Return the [X, Y] coordinate for the center point of the cell that contains the specified text.  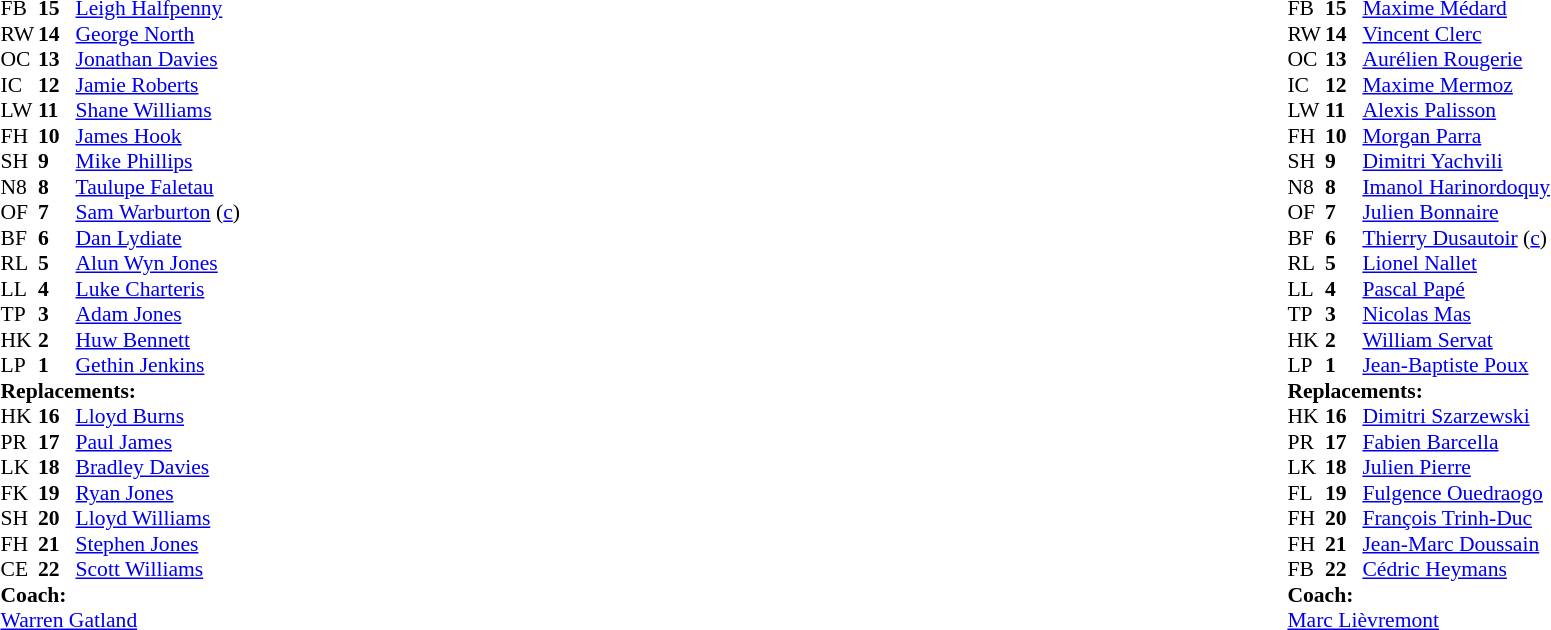
FL [1306, 493]
Paul James [158, 442]
Alun Wyn Jones [158, 263]
Sam Warburton (c) [158, 213]
Pascal Papé [1456, 289]
François Trinh-Duc [1456, 519]
CE [19, 569]
Alexis Palisson [1456, 111]
Taulupe Faletau [158, 187]
Ryan Jones [158, 493]
Nicolas Mas [1456, 315]
Jonathan Davies [158, 59]
Huw Bennett [158, 340]
FK [19, 493]
Julien Pierre [1456, 467]
FB [1306, 569]
Stephen Jones [158, 544]
Adam Jones [158, 315]
Dan Lydiate [158, 238]
Lloyd Burns [158, 417]
Jamie Roberts [158, 85]
Luke Charteris [158, 289]
Aurélien Rougerie [1456, 59]
Lionel Nallet [1456, 263]
Maxime Mermoz [1456, 85]
Shane Williams [158, 111]
Gethin Jenkins [158, 365]
Fulgence Ouedraogo [1456, 493]
Scott Williams [158, 569]
Bradley Davies [158, 467]
Vincent Clerc [1456, 34]
Cédric Heymans [1456, 569]
Morgan Parra [1456, 136]
Imanol Harinordoquy [1456, 187]
William Servat [1456, 340]
Dimitri Yachvili [1456, 161]
Dimitri Szarzewski [1456, 417]
Jean-Marc Doussain [1456, 544]
Fabien Barcella [1456, 442]
Julien Bonnaire [1456, 213]
Thierry Dusautoir (c) [1456, 238]
James Hook [158, 136]
Lloyd Williams [158, 519]
Mike Phillips [158, 161]
George North [158, 34]
Jean-Baptiste Poux [1456, 365]
